Identify which cell holds the provided text, then report its (x, y) central coordinate. 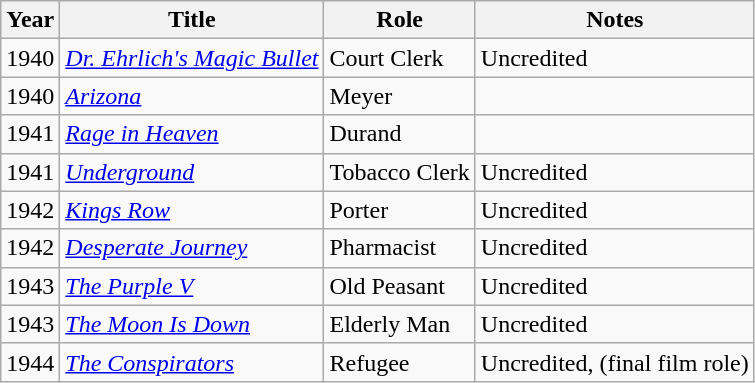
Title (192, 20)
The Moon Is Down (192, 324)
Uncredited, (final film role) (614, 362)
Desperate Journey (192, 248)
Underground (192, 172)
Dr. Ehrlich's Magic Bullet (192, 58)
Rage in Heaven (192, 134)
The Purple V (192, 286)
Arizona (192, 96)
Court Clerk (400, 58)
Kings Row (192, 210)
Porter (400, 210)
Year (30, 20)
Role (400, 20)
Refugee (400, 362)
Pharmacist (400, 248)
Tobacco Clerk (400, 172)
Meyer (400, 96)
Notes (614, 20)
Elderly Man (400, 324)
1944 (30, 362)
Old Peasant (400, 286)
The Conspirators (192, 362)
Durand (400, 134)
